Locate the cell with the specified text and output its (x, y) center coordinate. 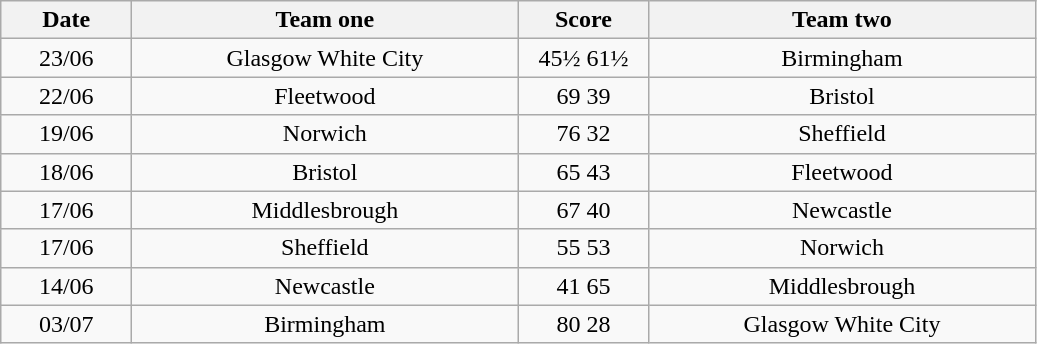
22/06 (66, 96)
80 28 (584, 324)
45½ 61½ (584, 58)
14/06 (66, 286)
Team two (842, 20)
76 32 (584, 134)
65 43 (584, 172)
Team one (325, 20)
41 65 (584, 286)
55 53 (584, 248)
69 39 (584, 96)
Date (66, 20)
67 40 (584, 210)
03/07 (66, 324)
18/06 (66, 172)
23/06 (66, 58)
Score (584, 20)
19/06 (66, 134)
